Search for the cell housing the specified text and yield its [x, y] center coordinate. 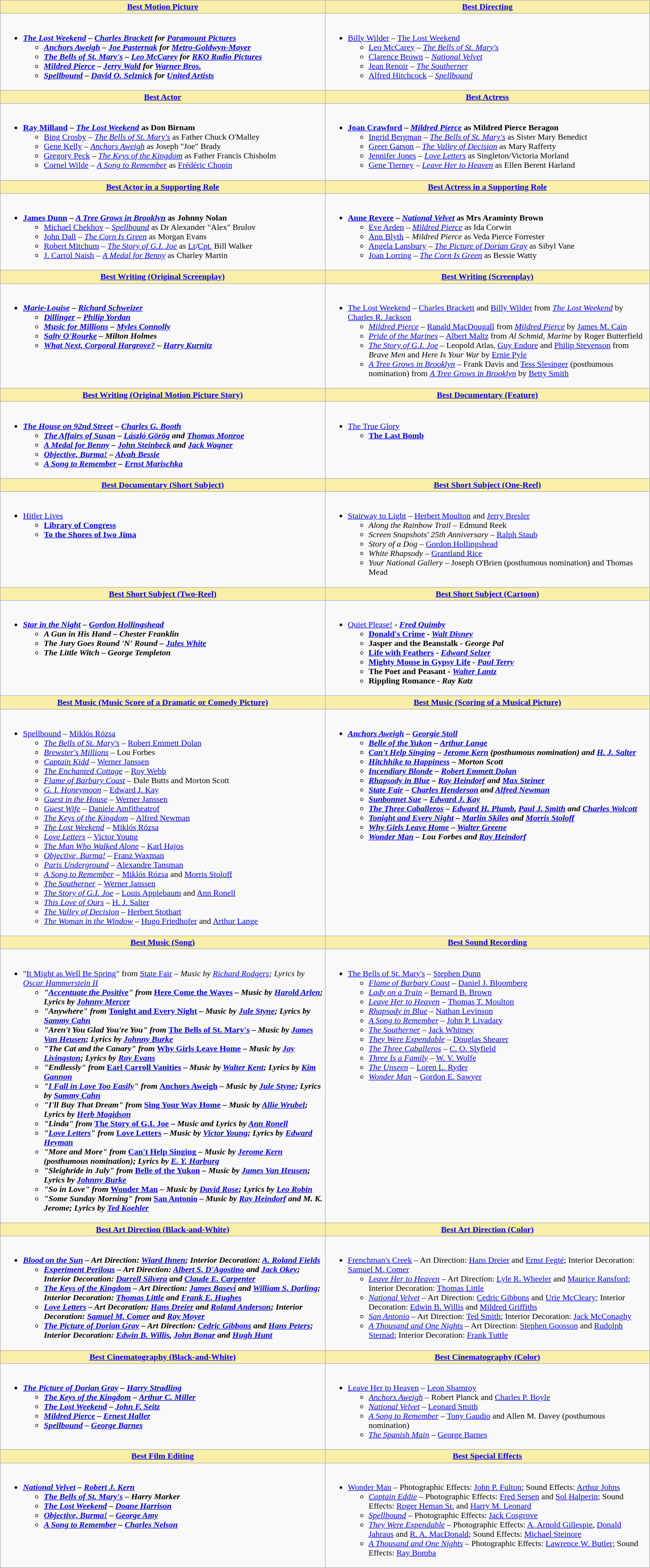
Best Cinematography (Black-and-White) [162, 1357]
Best Art Direction (Color) [487, 1229]
Best Music (Scoring of a Musical Picture) [487, 703]
Best Art Direction (Black-and-White) [162, 1229]
Best Documentary (Feature) [487, 395]
Best Short Subject (Two-Reel) [162, 594]
Best Special Effects [487, 1456]
Best Short Subject (Cartoon) [487, 594]
Best Directing [487, 7]
Best Actress [487, 97]
Best Cinematography (Color) [487, 1357]
The True GloryThe Last Bomb [487, 440]
Best Short Subject (One-Reel) [487, 485]
Best Actor [162, 97]
Best Actor in a Supporting Role [162, 187]
Best Motion Picture [162, 7]
Best Music (Music Score of a Dramatic or Comedy Picture) [162, 703]
Hitler LivesLibrary of CongressTo the Shores of Iwo Jima [162, 539]
Best Writing (Original Screenplay) [162, 277]
Best Sound Recording [487, 943]
Best Film Editing [162, 1456]
Best Writing (Screenplay) [487, 277]
Best Music (Song) [162, 943]
Best Actress in a Supporting Role [487, 187]
Best Writing (Original Motion Picture Story) [162, 395]
Best Documentary (Short Subject) [162, 485]
